Detect which cell encompasses the target text, then output its (x, y) center coordinate. 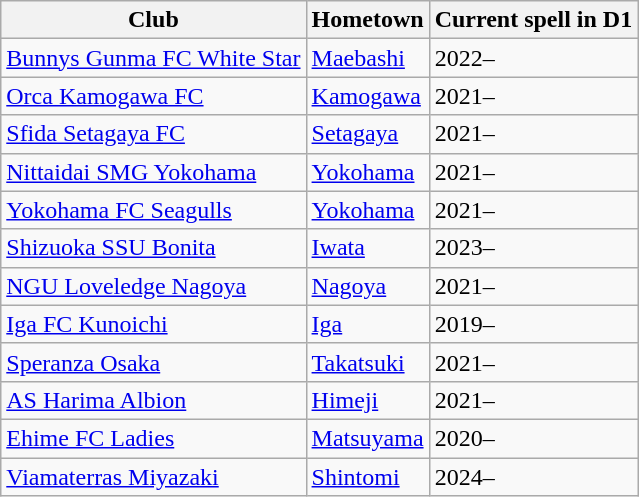
Club (154, 20)
2019– (534, 324)
Current spell in D1 (534, 20)
Shintomi (368, 477)
2023– (534, 248)
Bunnys Gunma FC White Star (154, 58)
Iga FC Kunoichi (154, 324)
Ehime FC Ladies (154, 438)
Iga (368, 324)
Maebashi (368, 58)
2024– (534, 477)
Kamogawa (368, 96)
Sfida Setagaya FC (154, 134)
Himeji (368, 400)
Yokohama FC Seagulls (154, 210)
2020– (534, 438)
Nagoya (368, 286)
AS Harima Albion (154, 400)
Hometown (368, 20)
Takatsuki (368, 362)
Setagaya (368, 134)
Orca Kamogawa FC (154, 96)
Speranza Osaka (154, 362)
Viamaterras Miyazaki (154, 477)
Matsuyama (368, 438)
Nittaidai SMG Yokohama (154, 172)
Shizuoka SSU Bonita (154, 248)
Iwata (368, 248)
2022– (534, 58)
NGU Loveledge Nagoya (154, 286)
